Locate the cell with the specified text and output its (x, y) center coordinate. 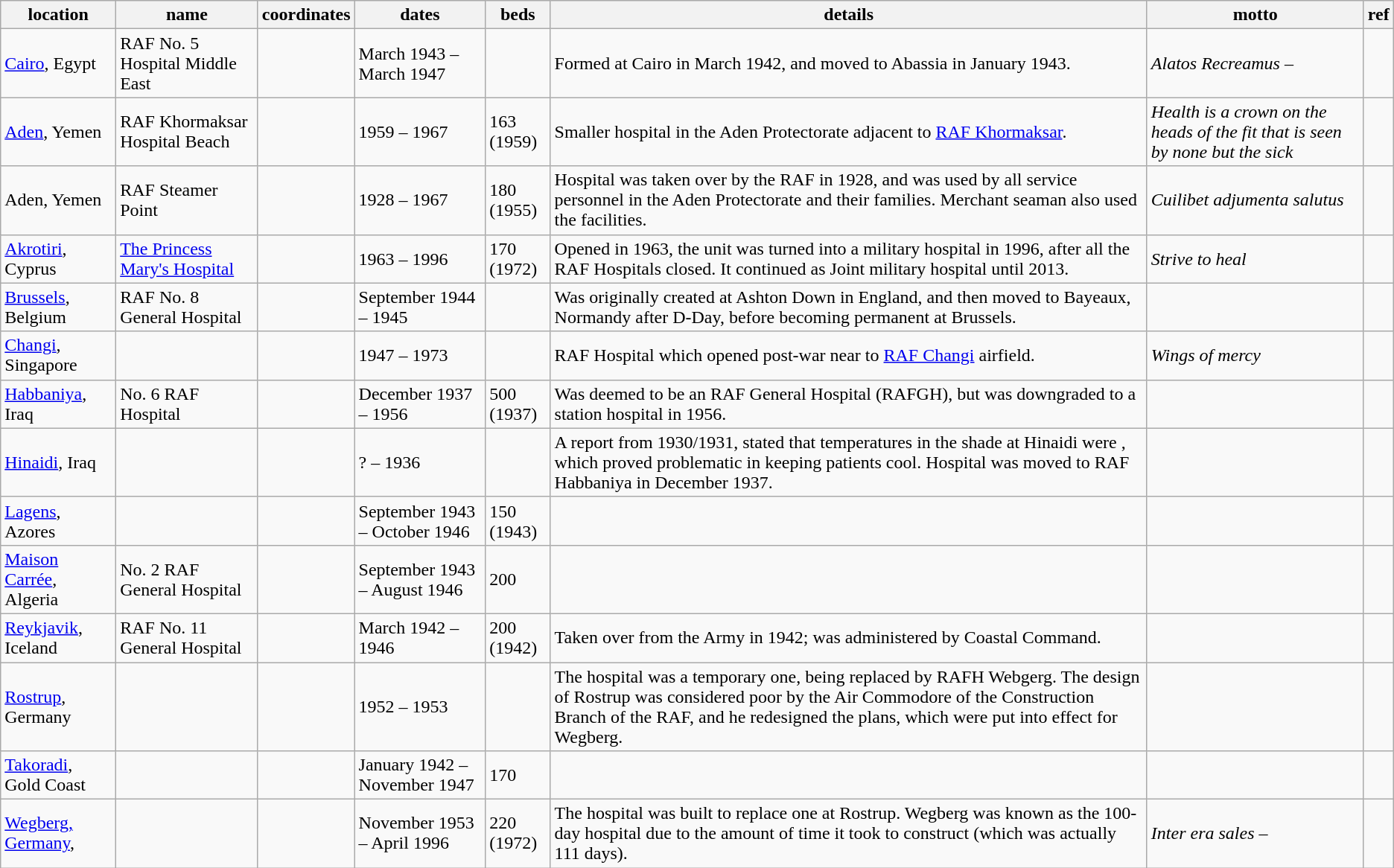
180 (1955) (518, 200)
500 (1937) (518, 403)
Strive to heal (1255, 259)
RAF No. 8 General Hospital (188, 307)
Smaller hospital in the Aden Protectorate adjacent to RAF Khormaksar. (849, 132)
163 (1959) (518, 132)
Alatos Recreamus – (1255, 63)
? – 1936 (420, 462)
March 1943 – March 1947 (420, 63)
Brussels, Belgium (58, 307)
details (849, 15)
RAF Khormaksar Hospital Beach (188, 132)
Reykjavik, Iceland (58, 637)
Rostrup, Germany (58, 707)
RAF No. 11 General Hospital (188, 637)
Health is a crown on the heads of the fit that is seen by none but the sick (1255, 132)
December 1937 – 1956 (420, 403)
No. 6 RAF Hospital (188, 403)
dates (420, 15)
Hinaidi, Iraq (58, 462)
Habbaniya, Iraq (58, 403)
coordinates (306, 15)
Wings of mercy (1255, 356)
Taken over from the Army in 1942; was administered by Coastal Command. (849, 637)
Wegberg, Germany, (58, 834)
January 1942 – November 1947 (420, 776)
Maison Carrée, Algeria (58, 579)
The Princess Mary's Hospital (188, 259)
Formed at Cairo in March 1942, and moved to Abassia in January 1943. (849, 63)
1947 – 1973 (420, 356)
1952 – 1953 (420, 707)
220 (1972) (518, 834)
150 (1943) (518, 521)
1963 – 1996 (420, 259)
Cuilibet adjumenta salutus (1255, 200)
September 1943 – August 1946 (420, 579)
No. 2 RAF General Hospital (188, 579)
Lagens, Azores (58, 521)
RAF Hospital which opened post-war near to RAF Changi airfield. (849, 356)
200 (1942) (518, 637)
170 (518, 776)
Akrotiri, Cyprus (58, 259)
September 1944 – 1945 (420, 307)
Cairo, Egypt (58, 63)
Takoradi, Gold Coast (58, 776)
Changi, Singapore (58, 356)
motto (1255, 15)
Was deemed to be an RAF General Hospital (RAFGH), but was downgraded to a station hospital in 1956. (849, 403)
November 1953 – April 1996 (420, 834)
Was originally created at Ashton Down in England, and then moved to Bayeaux, Normandy after D-Day, before becoming permanent at Brussels. (849, 307)
1928 – 1967 (420, 200)
200 (518, 579)
RAF Steamer Point (188, 200)
Inter era sales – (1255, 834)
March 1942 – 1946 (420, 637)
beds (518, 15)
1959 – 1967 (420, 132)
September 1943 – October 1946 (420, 521)
name (188, 15)
RAF No. 5 Hospital Middle East (188, 63)
location (58, 15)
170 (1972) (518, 259)
ref (1378, 15)
